Extract the (X, Y) coordinate from the center of the cell holding the provided text.  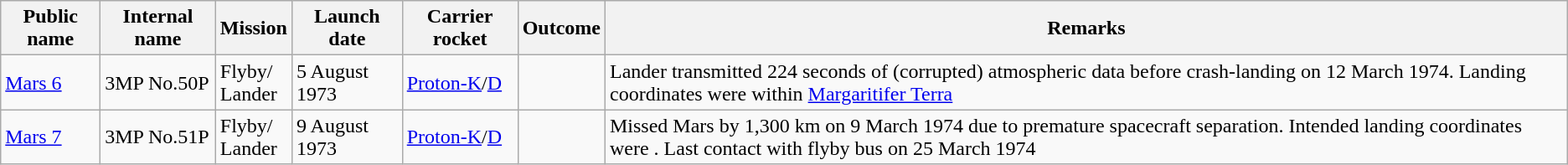
Mission (253, 28)
9 August 1973 (347, 137)
Mars 7 (50, 137)
3MP No.50P (158, 82)
5 August 1973 (347, 82)
3MP No.51P (158, 137)
Launch date (347, 28)
Remarks (1086, 28)
Carrier rocket (460, 28)
Outcome (561, 28)
Public name (50, 28)
Internal name (158, 28)
Mars 6 (50, 82)
